Detect which cell encompasses the target text, then output its (x, y) center coordinate. 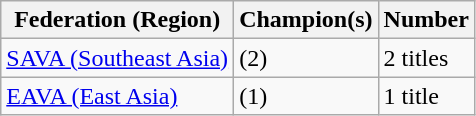
SAVA (Southeast Asia) (118, 58)
2 titles (426, 58)
1 title (426, 96)
Number (426, 20)
Champion(s) (306, 20)
(2) (306, 58)
EAVA (East Asia) (118, 96)
(1) (306, 96)
Federation (Region) (118, 20)
